For the text-containing cell, return its midpoint in [X, Y] coordinate format. 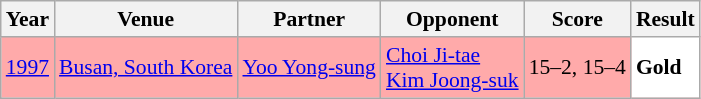
Gold [666, 68]
Partner [309, 19]
Result [666, 19]
Year [28, 19]
Choi Ji-tae Kim Joong-suk [452, 68]
1997 [28, 68]
Opponent [452, 19]
Busan, South Korea [146, 68]
Venue [146, 19]
Yoo Yong-sung [309, 68]
15–2, 15–4 [578, 68]
Score [578, 19]
